For the text-containing cell, return its midpoint in [x, y] coordinate format. 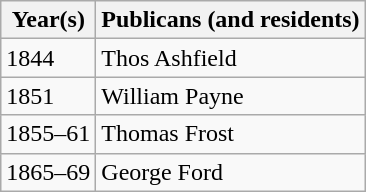
1844 [48, 58]
1851 [48, 96]
1855–61 [48, 134]
William Payne [230, 96]
Thomas Frost [230, 134]
Year(s) [48, 20]
Publicans (and residents) [230, 20]
George Ford [230, 172]
1865–69 [48, 172]
Thos Ashfield [230, 58]
